Find where the given text appears and provide that cell's center as (x, y) coordinate. 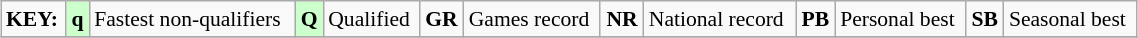
Fastest non-qualifiers (192, 19)
National record (720, 19)
SB (985, 19)
Personal best (900, 19)
Q (309, 19)
GR (442, 19)
Games record (532, 19)
PB (816, 19)
Seasonal best (1070, 19)
Qualified (371, 19)
KEY: (34, 19)
q (78, 19)
NR (622, 19)
